Find where the given text appears and provide that cell's center as [x, y] coordinate. 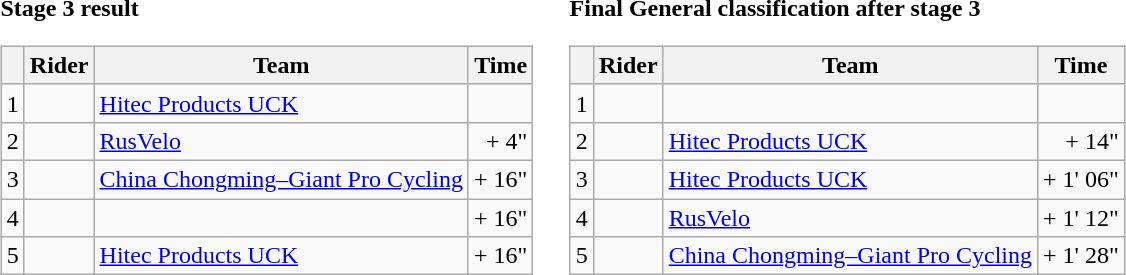
+ 1' 28" [1082, 256]
+ 1' 06" [1082, 179]
+ 14" [1082, 141]
+ 1' 12" [1082, 217]
+ 4" [500, 141]
